Output the (x, y) coordinate of the center of the cell containing the given text.  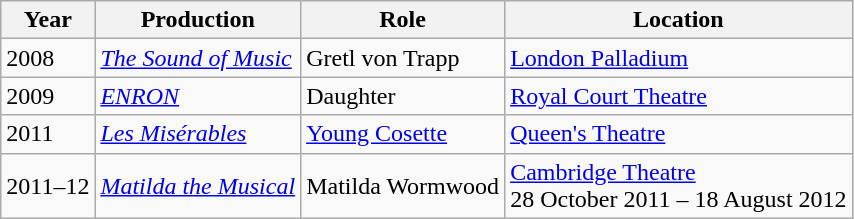
Year (48, 20)
2011–12 (48, 186)
London Palladium (678, 58)
Daughter (403, 96)
Cambridge Theatre28 October 2011 – 18 August 2012 (678, 186)
Location (678, 20)
ENRON (198, 96)
Young Cosette (403, 134)
2011 (48, 134)
Royal Court Theatre (678, 96)
Queen's Theatre (678, 134)
2008 (48, 58)
Matilda Wormwood (403, 186)
2009 (48, 96)
Role (403, 20)
Production (198, 20)
Matilda the Musical (198, 186)
Les Misérables (198, 134)
The Sound of Music (198, 58)
Gretl von Trapp (403, 58)
